Extract the [x, y] coordinate from the center of the cell holding the provided text.  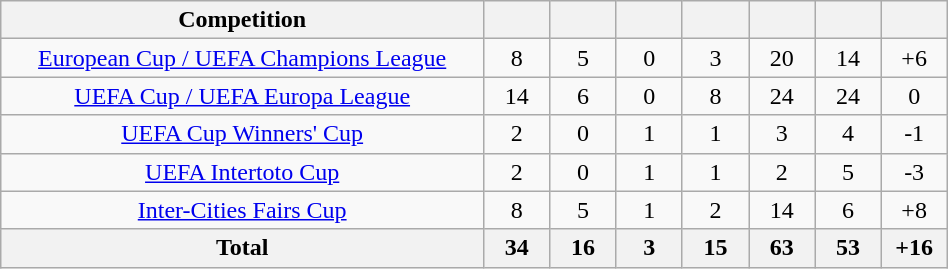
UEFA Cup / UEFA Europa League [242, 96]
UEFA Cup Winners' Cup [242, 134]
UEFA Intertoto Cup [242, 172]
Total [242, 248]
16 [583, 248]
+8 [914, 210]
4 [848, 134]
Inter-Cities Fairs Cup [242, 210]
European Cup / UEFA Champions League [242, 58]
53 [848, 248]
+6 [914, 58]
-3 [914, 172]
-1 [914, 134]
63 [782, 248]
20 [782, 58]
34 [517, 248]
15 [715, 248]
+16 [914, 248]
Competition [242, 20]
